Return the [x, y] coordinate for the center point of the cell that contains the specified text.  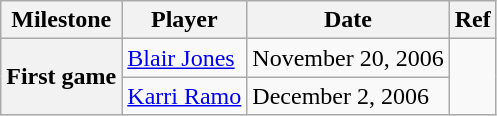
Karri Ramo [184, 96]
Player [184, 20]
Ref [472, 20]
Date [348, 20]
November 20, 2006 [348, 58]
Milestone [62, 20]
Blair Jones [184, 58]
December 2, 2006 [348, 96]
First game [62, 77]
